Find where the given text appears and provide that cell's center as (x, y) coordinate. 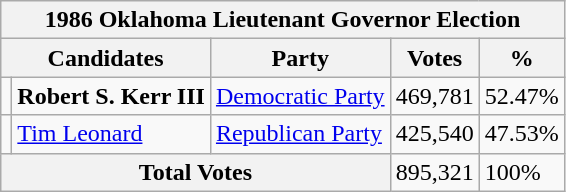
469,781 (434, 96)
Democratic Party (300, 96)
100% (522, 172)
Republican Party (300, 134)
Candidates (106, 58)
425,540 (434, 134)
895,321 (434, 172)
1986 Oklahoma Lieutenant Governor Election (282, 20)
Robert S. Kerr III (112, 96)
Votes (434, 58)
47.53% (522, 134)
52.47% (522, 96)
Tim Leonard (112, 134)
Party (300, 58)
Total Votes (196, 172)
% (522, 58)
